Detect which cell encompasses the target text, then output its [X, Y] center coordinate. 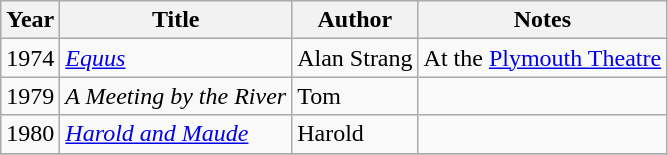
Harold [355, 134]
Harold and Maude [176, 134]
Author [355, 20]
1979 [30, 96]
1974 [30, 58]
Alan Strang [355, 58]
A Meeting by the River [176, 96]
Notes [542, 20]
Equus [176, 58]
Year [30, 20]
At the Plymouth Theatre [542, 58]
Title [176, 20]
Tom [355, 96]
1980 [30, 134]
